Find where the given text appears and provide that cell's center as (X, Y) coordinate. 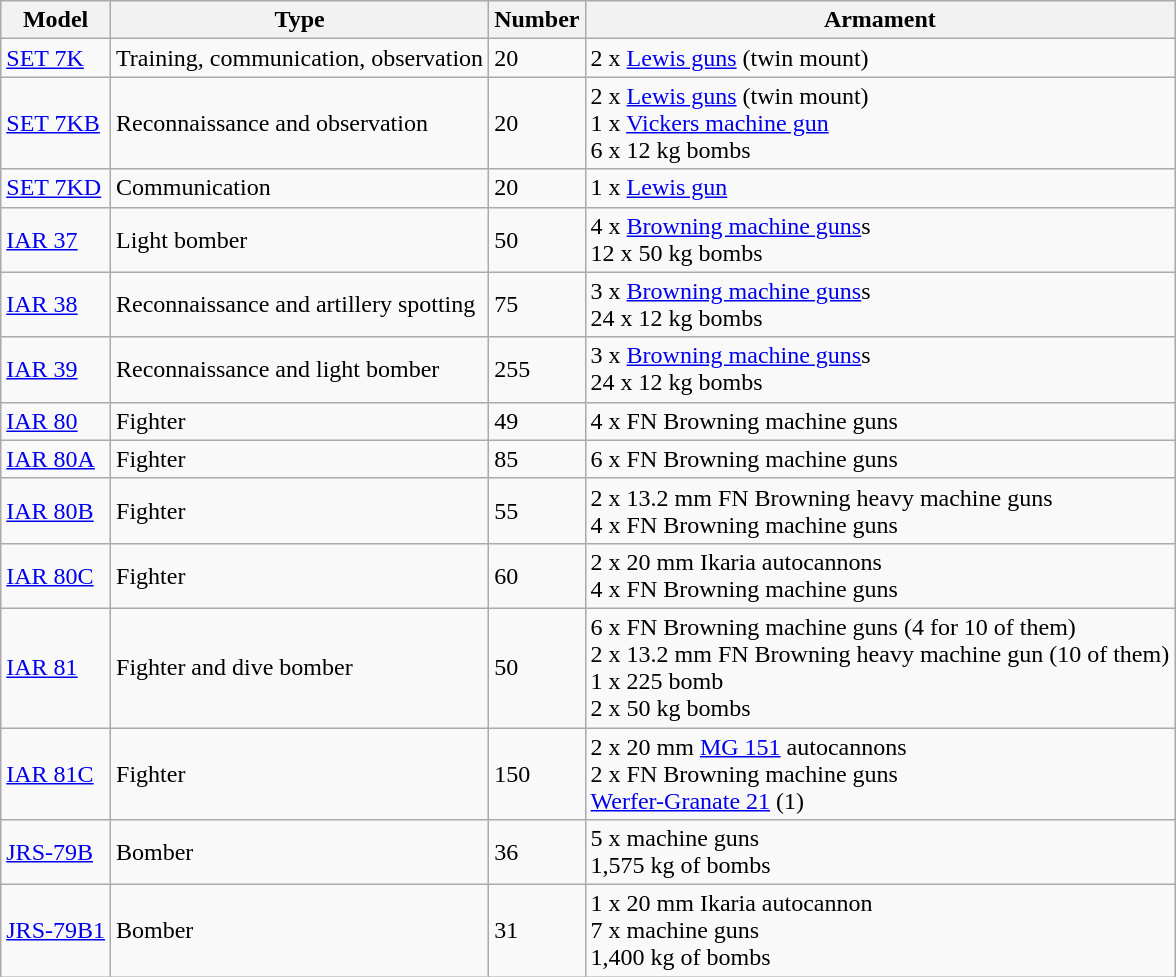
Armament (880, 20)
JRS-79B1 (56, 931)
Reconnaissance and observation (300, 123)
SET 7KD (56, 188)
Light bomber (300, 240)
IAR 80 (56, 421)
49 (537, 421)
4 x Browning machine gunss12 x 50 kg bombs (880, 240)
60 (537, 576)
IAR 80B (56, 510)
55 (537, 510)
36 (537, 852)
4 x FN Browning machine guns (880, 421)
Reconnaissance and light bomber (300, 370)
SET 7KB (56, 123)
75 (537, 304)
JRS-79B (56, 852)
IAR 80C (56, 576)
31 (537, 931)
Training, communication, observation (300, 58)
2 x 20 mm Ikaria autocannons4 x FN Browning machine guns (880, 576)
Number (537, 20)
85 (537, 459)
2 x Lewis guns (twin mount)1 x Vickers machine gun6 x 12 kg bombs (880, 123)
Reconnaissance and artillery spotting (300, 304)
2 x 20 mm MG 151 autocannons2 x FN Browning machine gunsWerfer-Granate 21 (1) (880, 774)
IAR 39 (56, 370)
IAR 80A (56, 459)
5 x machine guns1,575 kg of bombs (880, 852)
1 x 20 mm Ikaria autocannon7 x machine guns1,400 kg of bombs (880, 931)
IAR 38 (56, 304)
6 x FN Browning machine guns (4 for 10 of them)2 x 13.2 mm FN Browning heavy machine gun (10 of them)1 x 225 bomb2 x 50 kg bombs (880, 668)
Fighter and dive bomber (300, 668)
IAR 81C (56, 774)
SET 7K (56, 58)
1 x Lewis gun (880, 188)
Model (56, 20)
IAR 81 (56, 668)
150 (537, 774)
IAR 37 (56, 240)
255 (537, 370)
6 x FN Browning machine guns (880, 459)
Type (300, 20)
2 x 13.2 mm FN Browning heavy machine guns4 x FN Browning machine guns (880, 510)
2 x Lewis guns (twin mount) (880, 58)
Communication (300, 188)
